From the cell containing the given text, extract its center point as (X, Y) coordinate. 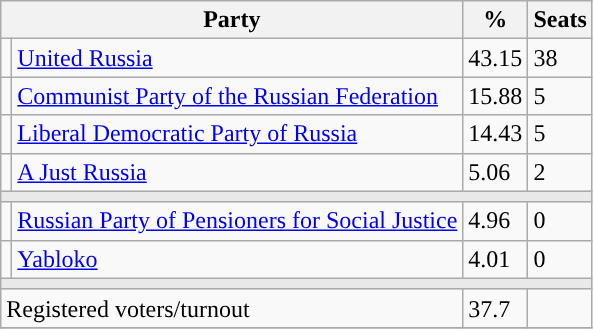
% (496, 20)
38 (560, 58)
Communist Party of the Russian Federation (238, 96)
14.43 (496, 134)
43.15 (496, 58)
Seats (560, 20)
Liberal Democratic Party of Russia (238, 134)
Party (232, 20)
Russian Party of Pensioners for Social Justice (238, 221)
Yabloko (238, 259)
2 (560, 172)
United Russia (238, 58)
4.01 (496, 259)
Registered voters/turnout (232, 308)
A Just Russia (238, 172)
5.06 (496, 172)
15.88 (496, 96)
4.96 (496, 221)
37.7 (496, 308)
